Extract the (x, y) coordinate from the center of the cell holding the provided text.  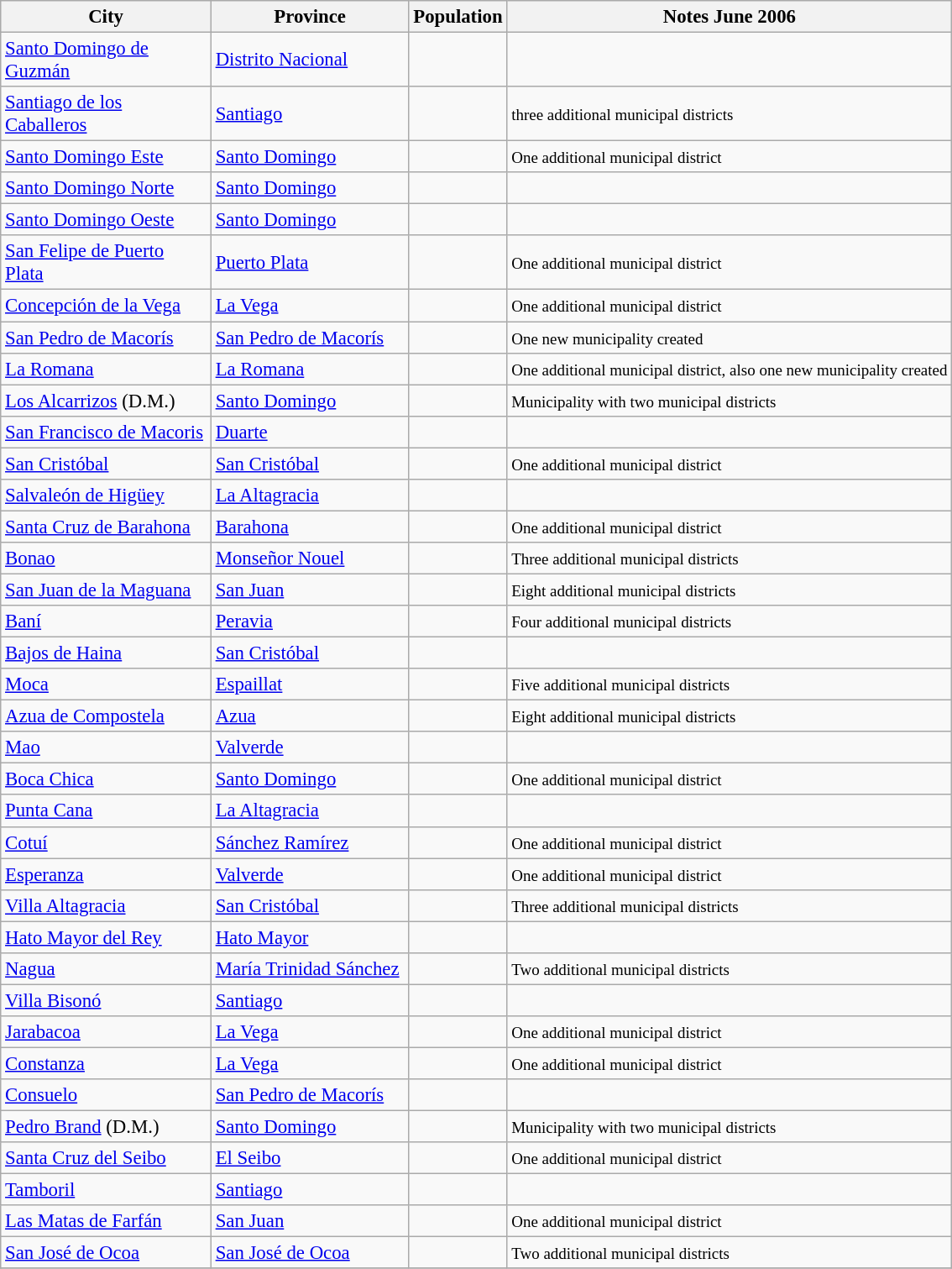
Azua (310, 716)
María Trinidad Sánchez (310, 969)
Moca (106, 684)
Distrito Nacional (310, 60)
three additional municipal districts (730, 114)
Santa Cruz de Barahona (106, 527)
Santiago de los Caballeros (106, 114)
Hato Mayor (310, 937)
Concepción de la Vega (106, 306)
Nagua (106, 969)
Consuelo (106, 1095)
Salvaleón de Higüey (106, 496)
Puerto Plata (310, 262)
Mao (106, 747)
San Felipe de Puerto Plata (106, 262)
Cotuí (106, 842)
San Juan de la Maguana (106, 590)
Espaillat (310, 684)
Notes June 2006 (730, 17)
Population (458, 17)
Jarabacoa (106, 1032)
One new municipality created (730, 338)
San Francisco de Macoris (106, 432)
Tamboril (106, 1190)
Santo Domingo Oeste (106, 220)
Bajos de Haina (106, 653)
Baní (106, 621)
Santo Domingo Este (106, 157)
Monseñor Nouel (310, 558)
El Seibo (310, 1158)
Villa Altagracia (106, 905)
Boca Chica (106, 779)
Hato Mayor del Rey (106, 937)
Barahona (310, 527)
Constanza (106, 1063)
Province (310, 17)
Santo Domingo de Guzmán (106, 60)
Los Alcarrizos (D.M.) (106, 401)
Esperanza (106, 874)
Bonao (106, 558)
One additional municipal district, also one new municipality created (730, 369)
Five additional municipal districts (730, 684)
Villa Bisonó (106, 1000)
Azua de Compostela (106, 716)
Santa Cruz del Seibo (106, 1158)
Sánchez Ramírez (310, 842)
Peravia (310, 621)
City (106, 17)
Punta Cana (106, 811)
Pedro Brand (D.M.) (106, 1127)
Las Matas de Farfán (106, 1221)
Four additional municipal districts (730, 621)
Santo Domingo Norte (106, 188)
Duarte (310, 432)
